Extract the (x, y) coordinate from the center of the cell holding the provided text.  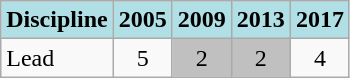
2013 (260, 20)
5 (142, 58)
Discipline (57, 20)
2005 (142, 20)
4 (320, 58)
Lead (57, 58)
2017 (320, 20)
2009 (202, 20)
